For the text-containing cell, return its midpoint in [x, y] coordinate format. 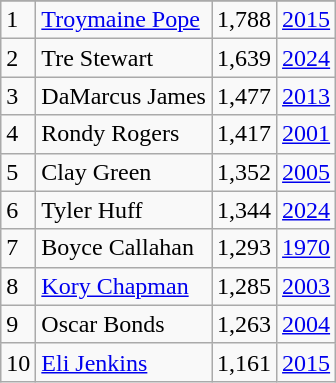
6 [18, 210]
2005 [306, 172]
1,639 [244, 58]
DaMarcus James [124, 96]
1,293 [244, 248]
Boyce Callahan [124, 248]
8 [18, 286]
1 [18, 20]
Troymaine Pope [124, 20]
Oscar Bonds [124, 324]
1,417 [244, 134]
1,477 [244, 96]
3 [18, 96]
Clay Green [124, 172]
Rondy Rogers [124, 134]
Eli Jenkins [124, 362]
1,352 [244, 172]
2004 [306, 324]
2013 [306, 96]
7 [18, 248]
1,161 [244, 362]
Kory Chapman [124, 286]
10 [18, 362]
Tre Stewart [124, 58]
1,263 [244, 324]
9 [18, 324]
1,285 [244, 286]
5 [18, 172]
1,788 [244, 20]
1,344 [244, 210]
Tyler Huff [124, 210]
2001 [306, 134]
2 [18, 58]
4 [18, 134]
2003 [306, 286]
1970 [306, 248]
